Locate the cell with the specified text and output its (X, Y) center coordinate. 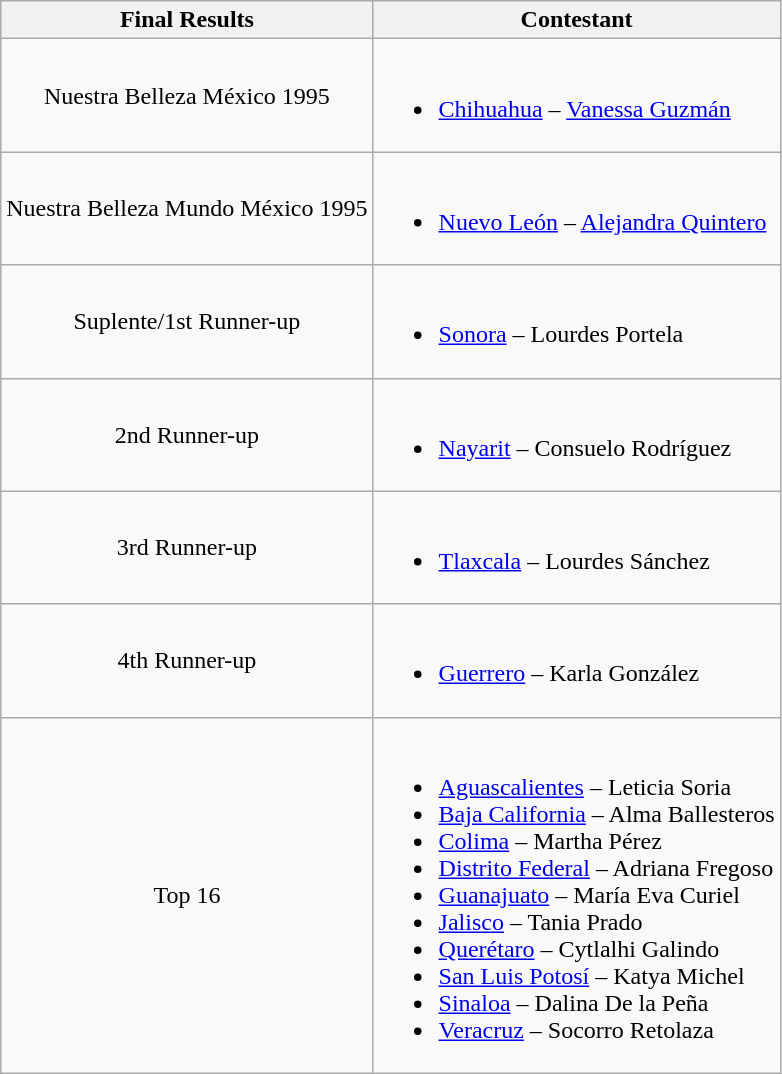
Tlaxcala – Lourdes Sánchez (576, 548)
Contestant (576, 20)
Suplente/1st Runner-up (187, 322)
4th Runner-up (187, 660)
Sonora – Lourdes Portela (576, 322)
Nuestra Belleza Mundo México 1995 (187, 208)
Nayarit – Consuelo Rodríguez (576, 434)
Final Results (187, 20)
3rd Runner-up (187, 548)
Guerrero – Karla González (576, 660)
Nuevo León – Alejandra Quintero (576, 208)
Top 16 (187, 895)
Nuestra Belleza México 1995 (187, 96)
Chihuahua – Vanessa Guzmán (576, 96)
2nd Runner-up (187, 434)
